Capture the cell that displays the provided text and extract its [X, Y] central coordinate. 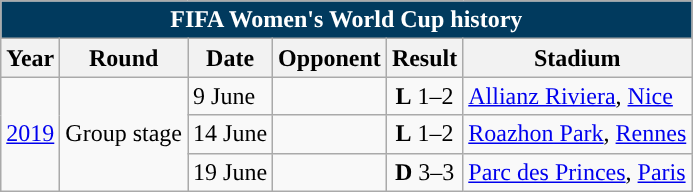
Opponent [330, 58]
Stadium [578, 58]
Round [124, 58]
Date [230, 58]
Roazhon Park, Rennes [578, 134]
D 3–3 [424, 172]
9 June [230, 96]
FIFA Women's World Cup history [346, 20]
Year [30, 58]
Parc des Princes, Paris [578, 172]
14 June [230, 134]
2019 [30, 134]
19 June [230, 172]
Result [424, 58]
Group stage [124, 134]
Allianz Riviera, Nice [578, 96]
